Extract the (X, Y) coordinate from the center of the cell holding the provided text.  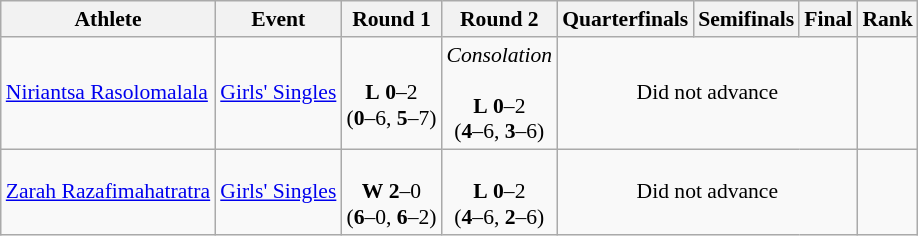
Zarah Razafimahatratra (108, 192)
L 0–2 (0–6, 5–7) (391, 93)
Rank (888, 19)
Round 1 (391, 19)
Semifinals (746, 19)
ConsolationL 0–2 (4–6, 3–6) (499, 93)
L 0–2 (4–6, 2–6) (499, 192)
Event (278, 19)
Athlete (108, 19)
Final (828, 19)
Niriantsa Rasolomalala (108, 93)
W 2–0 (6–0, 6–2) (391, 192)
Round 2 (499, 19)
Quarterfinals (625, 19)
